Capture the cell that displays the provided text and extract its [x, y] central coordinate. 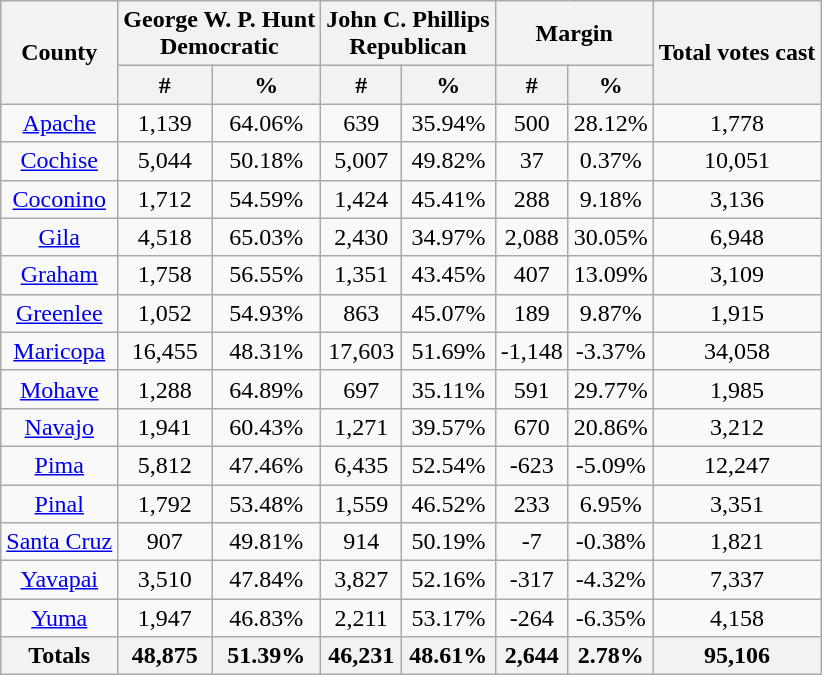
-5.09% [610, 465]
288 [532, 199]
Pinal [60, 503]
1,052 [165, 313]
1,559 [362, 503]
1,424 [362, 199]
County [60, 52]
46.52% [449, 503]
54.59% [266, 199]
500 [532, 123]
914 [362, 542]
51.69% [449, 351]
Totals [60, 656]
13.09% [610, 275]
6,948 [737, 237]
6.95% [610, 503]
639 [362, 123]
Mohave [60, 389]
3,827 [362, 580]
2,088 [532, 237]
1,758 [165, 275]
2,644 [532, 656]
Yuma [60, 618]
29.77% [610, 389]
-4.32% [610, 580]
48,875 [165, 656]
189 [532, 313]
863 [362, 313]
5,044 [165, 161]
1,792 [165, 503]
2,430 [362, 237]
28.12% [610, 123]
17,603 [362, 351]
2.78% [610, 656]
35.11% [449, 389]
16,455 [165, 351]
39.57% [449, 427]
46,231 [362, 656]
1,941 [165, 427]
10,051 [737, 161]
52.16% [449, 580]
1,712 [165, 199]
95,106 [737, 656]
5,812 [165, 465]
56.55% [266, 275]
Yavapai [60, 580]
48.31% [266, 351]
George W. P. HuntDemocratic [220, 34]
1,947 [165, 618]
4,518 [165, 237]
-6.35% [610, 618]
Graham [60, 275]
12,247 [737, 465]
-1,148 [532, 351]
John C. PhillipsRepublican [408, 34]
54.93% [266, 313]
-264 [532, 618]
2,211 [362, 618]
37 [532, 161]
53.48% [266, 503]
1,915 [737, 313]
Gila [60, 237]
1,351 [362, 275]
49.82% [449, 161]
48.61% [449, 656]
0.37% [610, 161]
Maricopa [60, 351]
60.43% [266, 427]
3,136 [737, 199]
30.05% [610, 237]
Coconino [60, 199]
47.46% [266, 465]
4,158 [737, 618]
49.81% [266, 542]
64.89% [266, 389]
47.84% [266, 580]
9.18% [610, 199]
-0.38% [610, 542]
34.97% [449, 237]
Greenlee [60, 313]
-317 [532, 580]
52.54% [449, 465]
-623 [532, 465]
3,510 [165, 580]
34,058 [737, 351]
3,351 [737, 503]
45.41% [449, 199]
64.06% [266, 123]
3,109 [737, 275]
1,288 [165, 389]
7,337 [737, 580]
35.94% [449, 123]
6,435 [362, 465]
3,212 [737, 427]
591 [532, 389]
Cochise [60, 161]
5,007 [362, 161]
1,821 [737, 542]
697 [362, 389]
1,271 [362, 427]
50.18% [266, 161]
-7 [532, 542]
65.03% [266, 237]
Margin [574, 34]
670 [532, 427]
9.87% [610, 313]
51.39% [266, 656]
233 [532, 503]
Navajo [60, 427]
53.17% [449, 618]
Santa Cruz [60, 542]
20.86% [610, 427]
50.19% [449, 542]
46.83% [266, 618]
45.07% [449, 313]
Apache [60, 123]
407 [532, 275]
1,778 [737, 123]
Pima [60, 465]
43.45% [449, 275]
-3.37% [610, 351]
1,139 [165, 123]
1,985 [737, 389]
Total votes cast [737, 52]
907 [165, 542]
